Search for the cell housing the specified text and yield its [x, y] center coordinate. 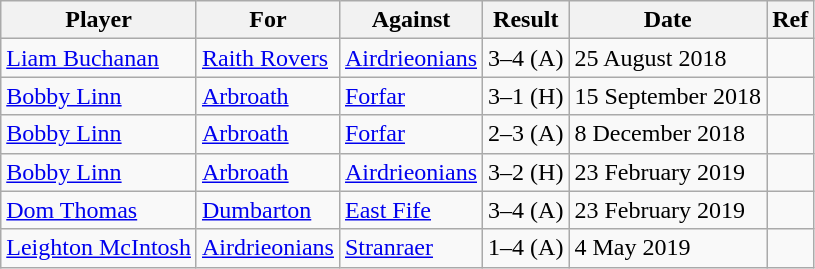
For [268, 20]
Liam Buchanan [99, 58]
Leighton McIntosh [99, 248]
8 December 2018 [668, 134]
Result [526, 20]
1–4 (A) [526, 248]
4 May 2019 [668, 248]
25 August 2018 [668, 58]
15 September 2018 [668, 96]
Date [668, 20]
Ref [790, 20]
Against [410, 20]
Player [99, 20]
3–1 (H) [526, 96]
East Fife [410, 210]
Dom Thomas [99, 210]
Raith Rovers [268, 58]
2–3 (A) [526, 134]
Dumbarton [268, 210]
Stranraer [410, 248]
3–2 (H) [526, 172]
